For the text-containing cell, return its midpoint in [x, y] coordinate format. 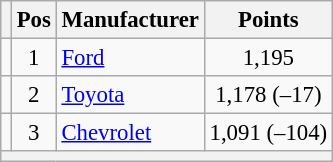
1 [34, 58]
Toyota [130, 95]
Ford [130, 58]
Chevrolet [130, 133]
1,195 [268, 58]
3 [34, 133]
2 [34, 95]
Pos [34, 20]
1,091 (–104) [268, 133]
1,178 (–17) [268, 95]
Points [268, 20]
Manufacturer [130, 20]
